Extract the (x, y) coordinate from the center of the cell holding the provided text.  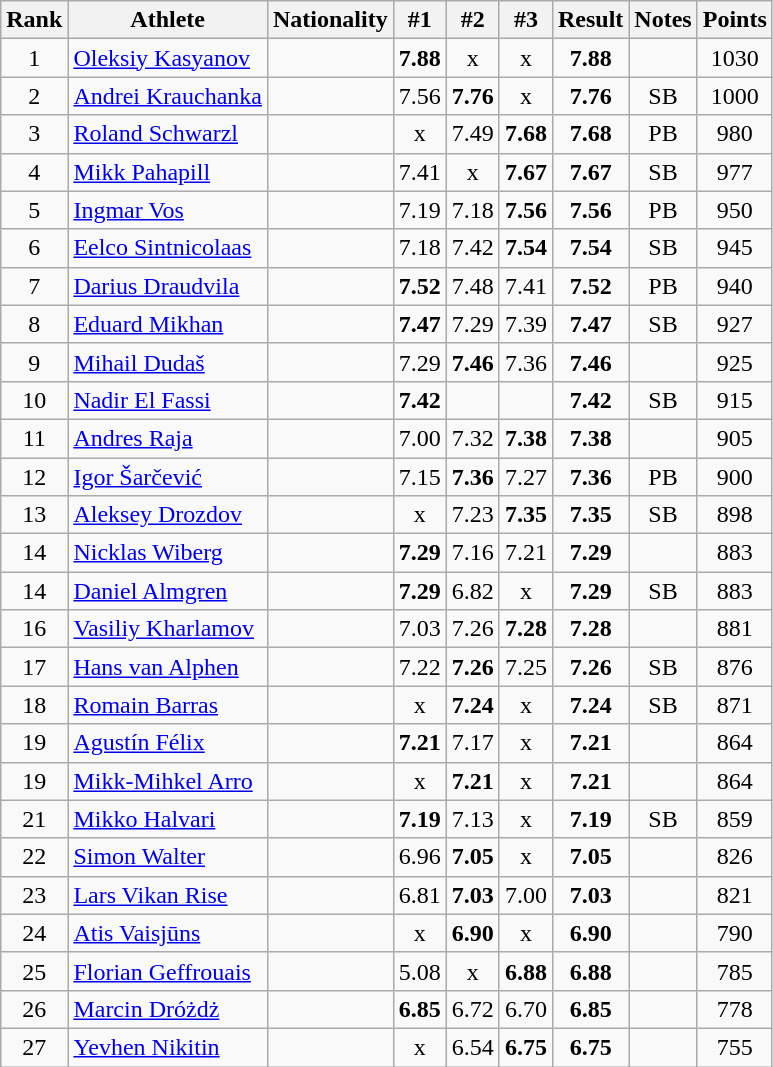
7.16 (472, 553)
6.72 (472, 1009)
2 (34, 96)
11 (34, 438)
Athlete (168, 20)
940 (734, 286)
#2 (472, 20)
826 (734, 857)
6 (34, 248)
Notes (663, 20)
Result (590, 20)
Mikk-Mihkel Arro (168, 781)
915 (734, 400)
6.82 (472, 591)
790 (734, 933)
785 (734, 971)
4 (34, 172)
Darius Draudvila (168, 286)
900 (734, 477)
Florian Geffrouais (168, 971)
950 (734, 210)
Andres Raja (168, 438)
7.32 (472, 438)
13 (34, 515)
22 (34, 857)
905 (734, 438)
755 (734, 1047)
12 (34, 477)
6.96 (420, 857)
10 (34, 400)
Mihail Dudaš (168, 362)
977 (734, 172)
6.54 (472, 1047)
Vasiliy Kharlamov (168, 629)
821 (734, 895)
Aleksey Drozdov (168, 515)
8 (34, 324)
Marcin Dróżdż (168, 1009)
Lars Vikan Rise (168, 895)
Romain Barras (168, 705)
7.48 (472, 286)
9 (34, 362)
Eelco Sintnicolaas (168, 248)
Daniel Almgren (168, 591)
Hans van Alphen (168, 667)
7.15 (420, 477)
5 (34, 210)
Nicklas Wiberg (168, 553)
980 (734, 134)
7.13 (472, 819)
1000 (734, 96)
Oleksiy Kasyanov (168, 58)
Igor Šarčević (168, 477)
Roland Schwarzl (168, 134)
Mikko Halvari (168, 819)
25 (34, 971)
Rank (34, 20)
876 (734, 667)
881 (734, 629)
5.08 (420, 971)
7.39 (526, 324)
#3 (526, 20)
7.23 (472, 515)
1 (34, 58)
7.49 (472, 134)
Points (734, 20)
6.70 (526, 1009)
Agustín Félix (168, 743)
23 (34, 895)
3 (34, 134)
898 (734, 515)
Yevhen Nikitin (168, 1047)
7.27 (526, 477)
27 (34, 1047)
778 (734, 1009)
Nationality (330, 20)
Simon Walter (168, 857)
Atis Vaisjūns (168, 933)
24 (34, 933)
7.25 (526, 667)
7.22 (420, 667)
Mikk Pahapill (168, 172)
945 (734, 248)
#1 (420, 20)
Eduard Mikhan (168, 324)
925 (734, 362)
871 (734, 705)
Ingmar Vos (168, 210)
17 (34, 667)
7 (34, 286)
21 (34, 819)
1030 (734, 58)
Nadir El Fassi (168, 400)
26 (34, 1009)
7.17 (472, 743)
18 (34, 705)
6.81 (420, 895)
16 (34, 629)
927 (734, 324)
859 (734, 819)
Andrei Krauchanka (168, 96)
